Return the [X, Y] coordinate for the center point of the cell that contains the specified text.  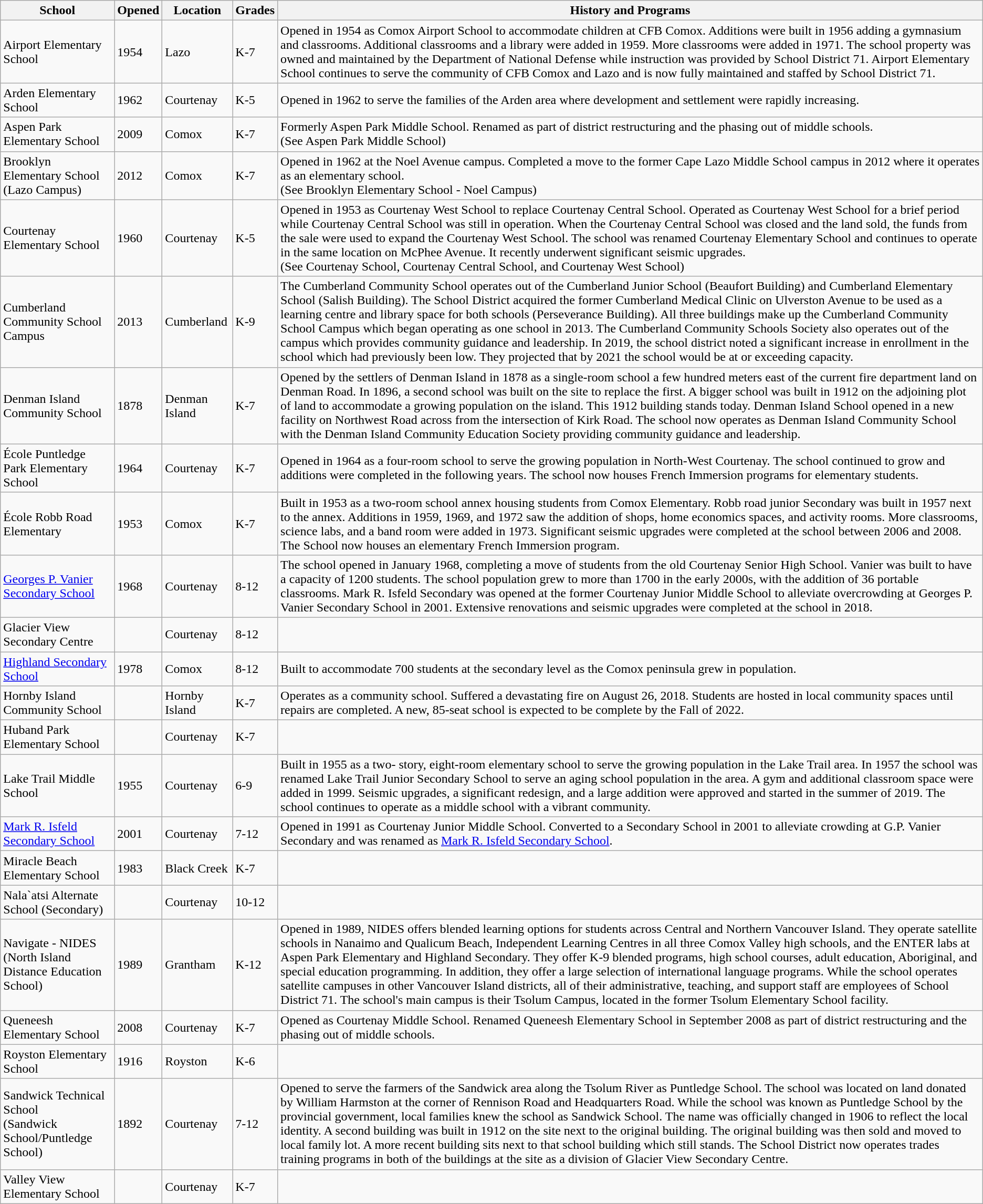
Hornby Island [197, 703]
K-12 [255, 964]
1878 [139, 406]
Cumberland [197, 321]
1960 [139, 238]
2008 [139, 1027]
1962 [139, 100]
Queneesh Elementary School [58, 1027]
Huband Park Elementary School [58, 738]
Aspen Park Elementary School [58, 134]
K-6 [255, 1061]
Cumberland Community School Campus [58, 321]
Formerly Aspen Park Middle School. Renamed as part of district restructuring and the phasing out of middle schools.(See Aspen Park Middle School) [630, 134]
Miracle Beach Elementary School [58, 868]
Denman Island Community School [58, 406]
Valley View Elementary School [58, 1186]
History and Programs [630, 11]
1983 [139, 868]
1964 [139, 468]
1955 [139, 786]
1916 [139, 1061]
Black Creek [197, 868]
Location [197, 11]
Sandwick Technical School(Sandwick School/Puntledge School) [58, 1124]
1954 [139, 51]
10-12 [255, 902]
Grades [255, 11]
Opened in 1962 to serve the families of the Arden area where development and settlement were rapidly increasing. [630, 100]
Built to accommodate 700 students at the secondary level as the Comox peninsula grew in population. [630, 668]
Lake Trail Middle School [58, 786]
2013 [139, 321]
Navigate - NIDES(North Island Distance Education School) [58, 964]
Hornby Island Community School [58, 703]
Nala`atsi Alternate School (Secondary) [58, 902]
School [58, 11]
Airport Elementary School [58, 51]
1968 [139, 586]
Denman Island [197, 406]
École Puntledge Park Elementary School [58, 468]
K-9 [255, 321]
Courtenay Elementary School [58, 238]
1989 [139, 964]
1978 [139, 668]
Highland Secondary School [58, 668]
Lazo [197, 51]
Arden Elementary School [58, 100]
Royston Elementary School [58, 1061]
Brooklyn Elementary School(Lazo Campus) [58, 175]
2012 [139, 175]
1892 [139, 1124]
1953 [139, 523]
Mark R. Isfeld Secondary School [58, 834]
Georges P. Vanier Secondary School [58, 586]
2009 [139, 134]
Grantham [197, 964]
6-9 [255, 786]
École Robb Road Elementary [58, 523]
2001 [139, 834]
Royston [197, 1061]
Glacier View Secondary Centre [58, 635]
Opened [139, 11]
